Extract the (x, y) coordinate from the center of the cell holding the provided text.  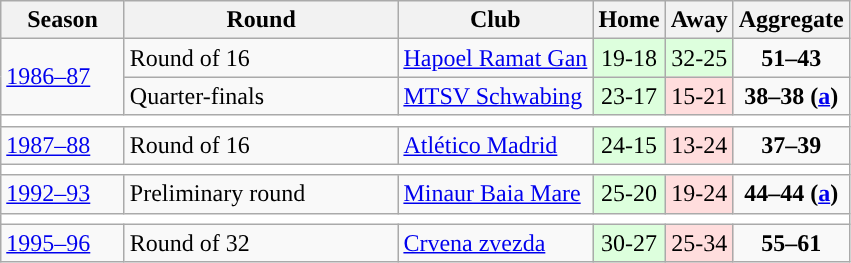
25-34 (699, 243)
Atlético Madrid (496, 145)
25-20 (629, 194)
51–43 (791, 58)
13-24 (699, 145)
37–39 (791, 145)
Round (261, 20)
32-25 (699, 58)
Preliminary round (261, 194)
Crvena zvezda (496, 243)
Club (496, 20)
1987–88 (63, 145)
MTSV Schwabing (496, 96)
55–61 (791, 243)
Minaur Baia Mare (496, 194)
23-17 (629, 96)
Away (699, 20)
38–38 (a) (791, 96)
44–44 (a) (791, 194)
1992–93 (63, 194)
Hapoel Ramat Gan (496, 58)
Home (629, 20)
Round of 32 (261, 243)
Quarter-finals (261, 96)
30-27 (629, 243)
Aggregate (791, 20)
1986–87 (63, 77)
24-15 (629, 145)
1995–96 (63, 243)
Season (63, 20)
19-18 (629, 58)
15-21 (699, 96)
19-24 (699, 194)
